Return (X, Y) of the center of cell containing provided text 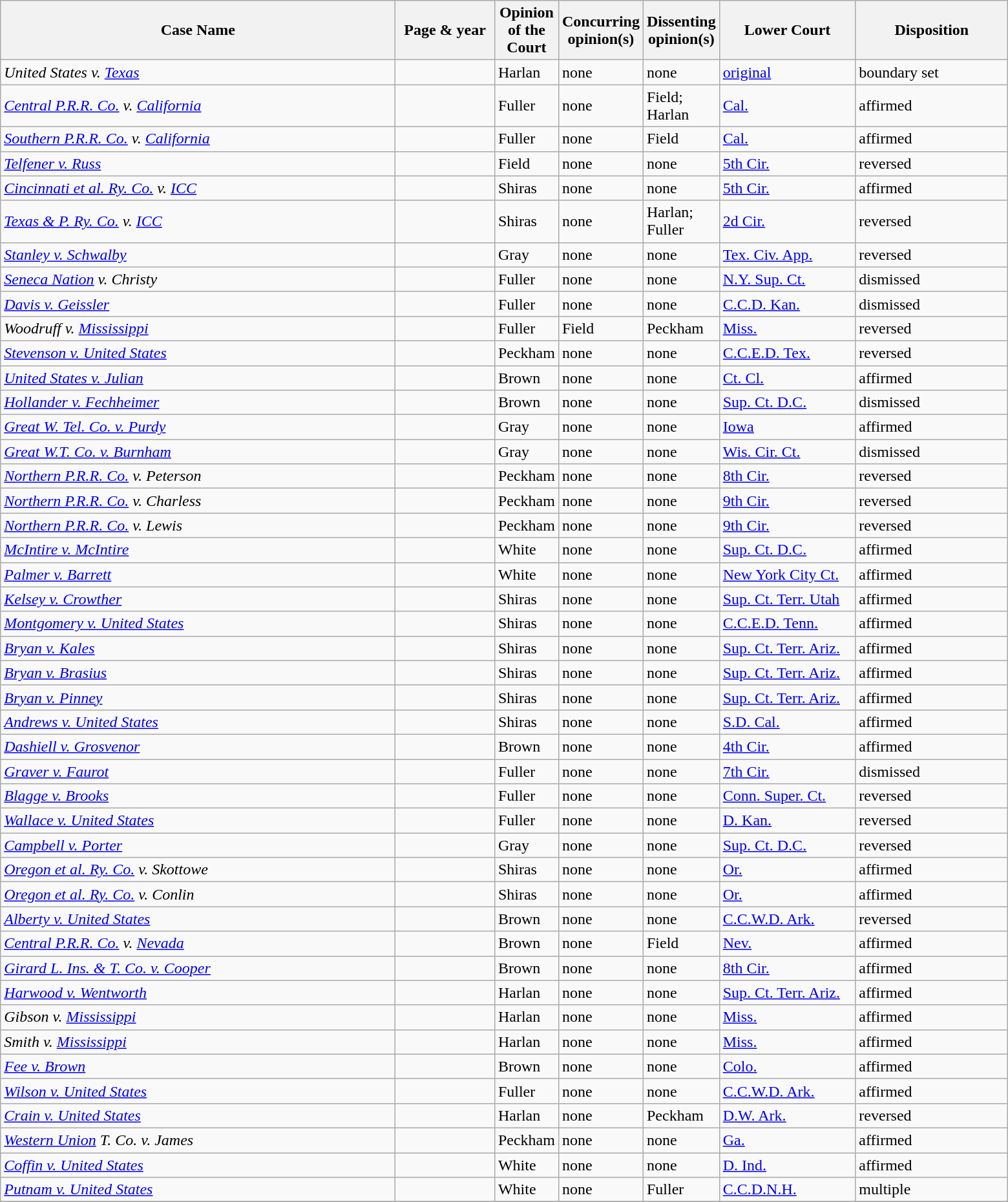
Western Union T. Co. v. James (198, 1140)
Graver v. Faurot (198, 771)
2d Cir. (787, 221)
Ga. (787, 1140)
Lower Court (787, 30)
Page & year (445, 30)
Montgomery v. United States (198, 624)
Bryan v. Kales (198, 648)
Putnam v. United States (198, 1190)
Stanley v. Schwalby (198, 255)
7th Cir. (787, 771)
Dissenting opinion(s) (681, 30)
multiple (932, 1190)
Harwood v. Wentworth (198, 993)
Sup. Ct. Terr. Utah (787, 599)
Girard L. Ins. & T. Co. v. Cooper (198, 968)
Cincinnati et al. Ry. Co. v. ICC (198, 188)
Crain v. United States (198, 1115)
McIntire v. McIntire (198, 550)
Seneca Nation v. Christy (198, 279)
Iowa (787, 427)
boundary set (932, 72)
Bryan v. Pinney (198, 697)
N.Y. Sup. Ct. (787, 279)
Northern P.R.R. Co. v. Charless (198, 501)
C.C.D. Kan. (787, 304)
4th Cir. (787, 746)
Stevenson v. United States (198, 353)
Texas & P. Ry. Co. v. ICC (198, 221)
Central P.R.R. Co. v. California (198, 106)
Conn. Super. Ct. (787, 796)
Tex. Civ. App. (787, 255)
Great W. Tel. Co. v. Purdy (198, 427)
Oregon et al. Ry. Co. v. Skottowe (198, 870)
Kelsey v. Crowther (198, 599)
Gibson v. Mississippi (198, 1017)
Southern P.R.R. Co. v. California (198, 139)
Wis. Cir. Ct. (787, 452)
Great W.T. Co. v. Burnham (198, 452)
C.C.E.D. Tex. (787, 353)
Oregon et al. Ry. Co. v. Conlin (198, 894)
Palmer v. Barrett (198, 575)
C.C.E.D. Tenn. (787, 624)
Opinion of the Court (526, 30)
Colo. (787, 1066)
Telfener v. Russ (198, 163)
United States v. Texas (198, 72)
Blagge v. Brooks (198, 796)
original (787, 72)
S.D. Cal. (787, 722)
Alberty v. United States (198, 919)
Woodruff v. Mississippi (198, 328)
Wilson v. United States (198, 1091)
D.W. Ark. (787, 1115)
D. Ind. (787, 1165)
C.C.D.N.H. (787, 1190)
Campbell v. Porter (198, 845)
United States v. Julian (198, 378)
Wallace v. United States (198, 821)
Andrews v. United States (198, 722)
Case Name (198, 30)
Bryan v. Brasius (198, 673)
Nev. (787, 944)
Harlan; Fuller (681, 221)
Ct. Cl. (787, 378)
Concurring opinion(s) (601, 30)
Coffin v. United States (198, 1165)
Field; Harlan (681, 106)
D. Kan. (787, 821)
Hollander v. Fechheimer (198, 403)
New York City Ct. (787, 575)
Northern P.R.R. Co. v. Peterson (198, 476)
Fee v. Brown (198, 1066)
Disposition (932, 30)
Dashiell v. Grosvenor (198, 746)
Davis v. Geissler (198, 304)
Smith v. Mississippi (198, 1042)
Central P.R.R. Co. v. Nevada (198, 944)
Northern P.R.R. Co. v. Lewis (198, 525)
